Output the (X, Y) coordinate of the center of the cell containing the given text.  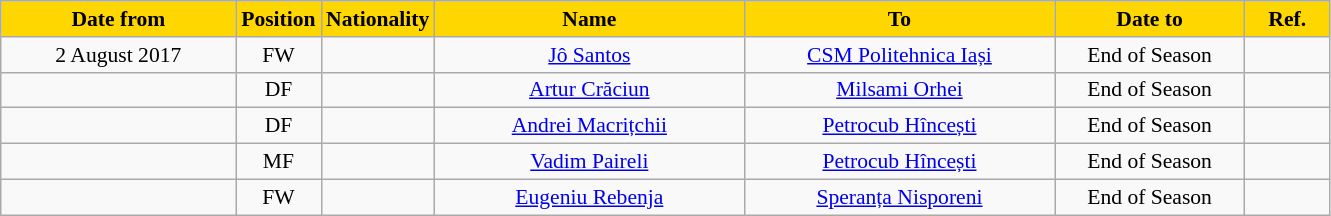
Artur Crăciun (589, 90)
MF (278, 162)
Jô Santos (589, 55)
To (899, 19)
CSM Politehnica Iași (899, 55)
Ref. (1288, 19)
Date from (118, 19)
Speranța Nisporeni (899, 197)
Andrei Macrițchii (589, 126)
Eugeniu Rebenja (589, 197)
Milsami Orhei (899, 90)
Name (589, 19)
2 August 2017 (118, 55)
Date to (1150, 19)
Vadim Paireli (589, 162)
Position (278, 19)
Nationality (378, 19)
